Determine the (X, Y) coordinate at the center of the cell enclosing the given text.  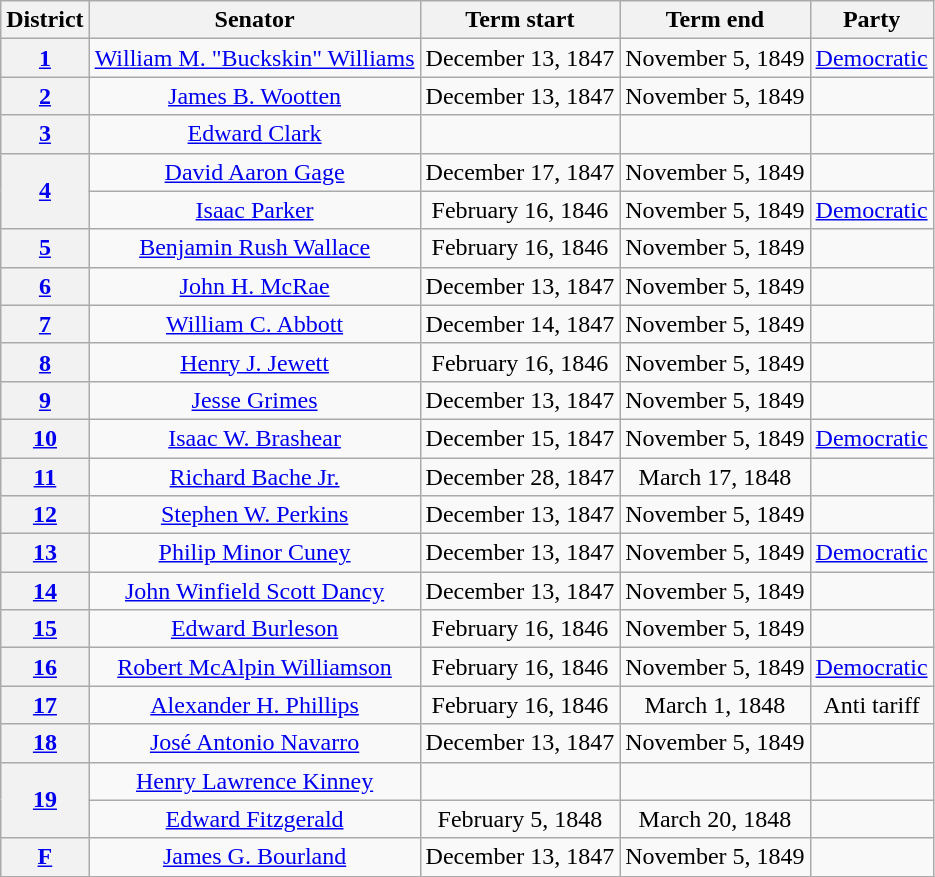
19 (45, 800)
12 (45, 515)
7 (45, 324)
15 (45, 629)
Edward Clark (254, 134)
Edward Burleson (254, 629)
6 (45, 286)
December 17, 1847 (520, 172)
Party (872, 20)
December 28, 1847 (520, 477)
December 14, 1847 (520, 324)
5 (45, 248)
James G. Bourland (254, 857)
1 (45, 58)
Isaac Parker (254, 210)
William M. "Buckskin" Williams (254, 58)
February 5, 1848 (520, 819)
December 15, 1847 (520, 438)
Senator (254, 20)
16 (45, 667)
John H. McRae (254, 286)
8 (45, 362)
Anti tariff (872, 705)
11 (45, 477)
13 (45, 553)
District (45, 20)
March 20, 1848 (715, 819)
Robert McAlpin Williamson (254, 667)
David Aaron Gage (254, 172)
March 1, 1848 (715, 705)
William C. Abbott (254, 324)
James B. Wootten (254, 96)
Alexander H. Phillips (254, 705)
José Antonio Navarro (254, 743)
F (45, 857)
17 (45, 705)
2 (45, 96)
Edward Fitzgerald (254, 819)
Stephen W. Perkins (254, 515)
14 (45, 591)
Benjamin Rush Wallace (254, 248)
Richard Bache Jr. (254, 477)
Philip Minor Cuney (254, 553)
Isaac W. Brashear (254, 438)
3 (45, 134)
18 (45, 743)
Henry Lawrence Kinney (254, 781)
John Winfield Scott Dancy (254, 591)
March 17, 1848 (715, 477)
10 (45, 438)
Term start (520, 20)
Term end (715, 20)
Henry J. Jewett (254, 362)
Jesse Grimes (254, 400)
9 (45, 400)
4 (45, 191)
